Scan for the cell matching the given text and deliver its (X, Y) coordinate at center. 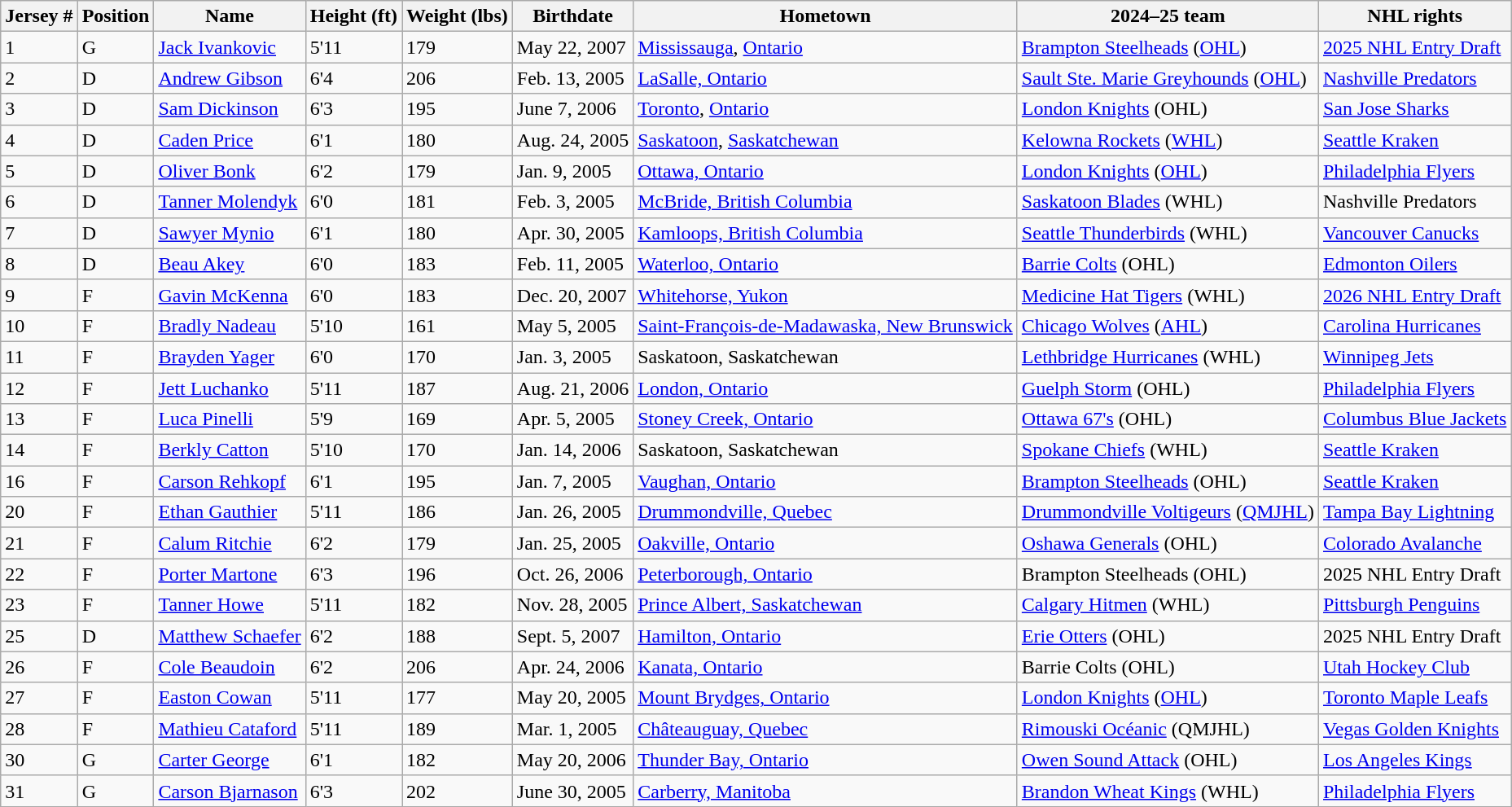
Height (ft) (353, 16)
Hamilton, Ontario (826, 636)
4 (39, 140)
Ottawa, Ontario (826, 171)
Feb. 11, 2005 (572, 264)
Jan. 26, 2005 (572, 512)
23 (39, 605)
Colorado Avalanche (1414, 543)
Châteauguay, Quebec (826, 729)
Jett Luchanko (230, 388)
14 (39, 450)
Waterloo, Ontario (826, 264)
187 (458, 388)
Oshawa Generals (OHL) (1168, 543)
181 (458, 202)
Carson Bjarnason (230, 791)
12 (39, 388)
188 (458, 636)
Vancouver Canucks (1414, 233)
Apr. 30, 2005 (572, 233)
Jan. 7, 2005 (572, 481)
Seattle Thunderbirds (WHL) (1168, 233)
Carberry, Manitoba (826, 791)
Utah Hockey Club (1414, 667)
Brayden Yager (230, 357)
Kamloops, British Columbia (826, 233)
Guelph Storm (OHL) (1168, 388)
Aug. 24, 2005 (572, 140)
Calgary Hitmen (WHL) (1168, 605)
Lethbridge Hurricanes (WHL) (1168, 357)
Tampa Bay Lightning (1414, 512)
May 20, 2006 (572, 760)
Whitehorse, Yukon (826, 295)
Weight (lbs) (458, 16)
Apr. 24, 2006 (572, 667)
Jan. 3, 2005 (572, 357)
London, Ontario (826, 388)
Ethan Gauthier (230, 512)
Calum Ritchie (230, 543)
3 (39, 109)
Mathieu Cataford (230, 729)
Cole Beaudoin (230, 667)
Vaughan, Ontario (826, 481)
May 20, 2005 (572, 698)
10 (39, 326)
Tanner Molendyk (230, 202)
Easton Cowan (230, 698)
Apr. 5, 2005 (572, 419)
Winnipeg Jets (1414, 357)
20 (39, 512)
Sault Ste. Marie Greyhounds (OHL) (1168, 78)
Position (116, 16)
Caden Price (230, 140)
6'4 (353, 78)
Drummondville, Quebec (826, 512)
Jersey # (39, 16)
May 22, 2007 (572, 47)
161 (458, 326)
2024–25 team (1168, 16)
Feb. 3, 2005 (572, 202)
9 (39, 295)
2 (39, 78)
1 (39, 47)
June 30, 2005 (572, 791)
Aug. 21, 2006 (572, 388)
Mar. 1, 2005 (572, 729)
189 (458, 729)
Mount Brydges, Ontario (826, 698)
NHL rights (1414, 16)
Feb. 13, 2005 (572, 78)
Sept. 5, 2007 (572, 636)
Bradly Nadeau (230, 326)
27 (39, 698)
Medicine Hat Tigers (WHL) (1168, 295)
Toronto Maple Leafs (1414, 698)
Mississauga, Ontario (826, 47)
Ottawa 67's (OHL) (1168, 419)
Owen Sound Attack (OHL) (1168, 760)
Edmonton Oilers (1414, 264)
May 5, 2005 (572, 326)
LaSalle, Ontario (826, 78)
Saskatoon Blades (WHL) (1168, 202)
22 (39, 574)
Pittsburgh Penguins (1414, 605)
Kelowna Rockets (WHL) (1168, 140)
San Jose Sharks (1414, 109)
169 (458, 419)
186 (458, 512)
Sawyer Mynio (230, 233)
5 (39, 171)
Beau Akey (230, 264)
Columbus Blue Jackets (1414, 419)
Saint-François-de-Madawaska, New Brunswick (826, 326)
196 (458, 574)
Sam Dickinson (230, 109)
21 (39, 543)
30 (39, 760)
Carolina Hurricanes (1414, 326)
Birthdate (572, 16)
Erie Otters (OHL) (1168, 636)
Porter Martone (230, 574)
Dec. 20, 2007 (572, 295)
Luca Pinelli (230, 419)
Drummondville Voltigeurs (QMJHL) (1168, 512)
Jack Ivankovic (230, 47)
Oliver Bonk (230, 171)
28 (39, 729)
Jan. 25, 2005 (572, 543)
Los Angeles Kings (1414, 760)
Vegas Golden Knights (1414, 729)
Matthew Schaefer (230, 636)
Stoney Creek, Ontario (826, 419)
Hometown (826, 16)
Kanata, Ontario (826, 667)
Spokane Chiefs (WHL) (1168, 450)
6 (39, 202)
McBride, British Columbia (826, 202)
Chicago Wolves (AHL) (1168, 326)
7 (39, 233)
Prince Albert, Saskatchewan (826, 605)
5'9 (353, 419)
31 (39, 791)
Brandon Wheat Kings (WHL) (1168, 791)
Oct. 26, 2006 (572, 574)
Jan. 9, 2005 (572, 171)
2026 NHL Entry Draft (1414, 295)
202 (458, 791)
Andrew Gibson (230, 78)
Carter George (230, 760)
25 (39, 636)
16 (39, 481)
Jan. 14, 2006 (572, 450)
Carson Rehkopf (230, 481)
Name (230, 16)
June 7, 2006 (572, 109)
Tanner Howe (230, 605)
Berkly Catton (230, 450)
Thunder Bay, Ontario (826, 760)
Peterborough, Ontario (826, 574)
8 (39, 264)
Nov. 28, 2005 (572, 605)
Oakville, Ontario (826, 543)
177 (458, 698)
Rimouski Océanic (QMJHL) (1168, 729)
26 (39, 667)
Gavin McKenna (230, 295)
13 (39, 419)
Toronto, Ontario (826, 109)
11 (39, 357)
